Capture the cell that displays the provided text and extract its (x, y) central coordinate. 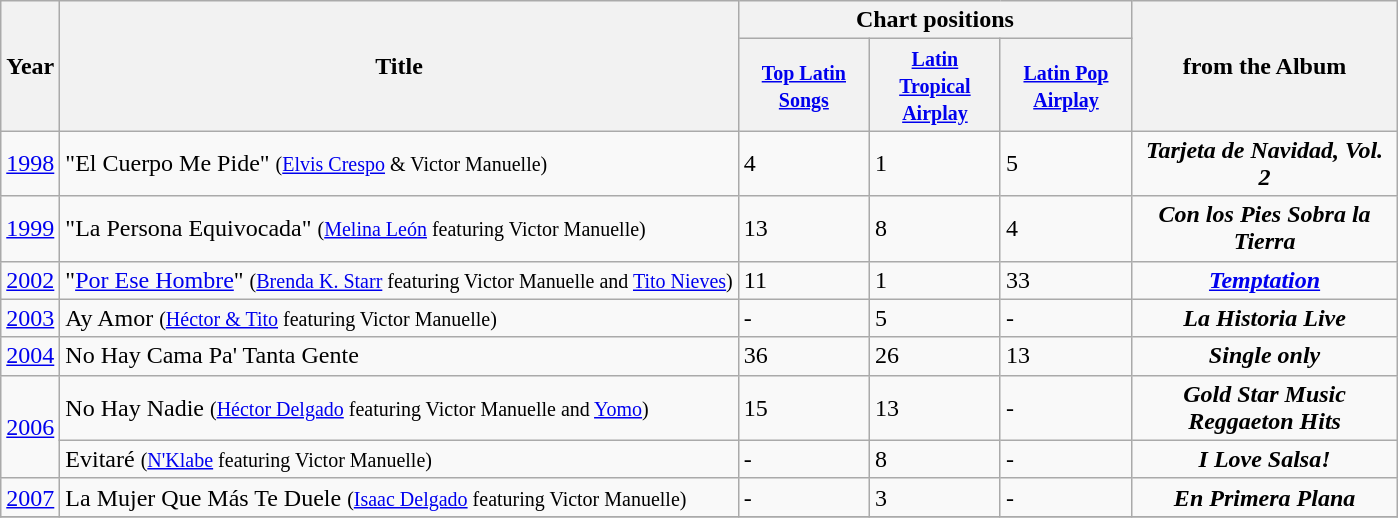
"La Persona Equivocada" (Melina León featuring Victor Manuelle) (400, 228)
"El Cuerpo Me Pide" (Elvis Crespo & Victor Manuelle) (400, 164)
15 (804, 408)
"Por Ese Hombre" (Brenda K. Starr featuring Victor Manuelle and Tito Nieves) (400, 280)
La Historia Live (1265, 318)
26 (934, 356)
Single only (1265, 356)
Tarjeta de Navidad, Vol. 2 (1265, 164)
Temptation (1265, 280)
Latin Pop Airplay (1066, 85)
Title (400, 66)
1999 (30, 228)
Gold Star Music Reggaeton Hits (1265, 408)
Evitaré (N'Klabe featuring Victor Manuelle) (400, 459)
2004 (30, 356)
2003 (30, 318)
1998 (30, 164)
from the Album (1265, 66)
I Love Salsa! (1265, 459)
11 (804, 280)
Ay Amor (Héctor & Tito featuring Victor Manuelle) (400, 318)
En Primera Plana (1265, 497)
3 (934, 497)
Chart positions (934, 20)
Latin Tropical Airplay (934, 85)
Top Latin Songs (804, 85)
No Hay Nadie (Héctor Delgado featuring Victor Manuelle and Yomo) (400, 408)
Con los Pies Sobra la Tierra (1265, 228)
La Mujer Que Más Te Duele (Isaac Delgado featuring Victor Manuelle) (400, 497)
2006 (30, 426)
Year (30, 66)
2002 (30, 280)
No Hay Cama Pa' Tanta Gente (400, 356)
36 (804, 356)
33 (1066, 280)
2007 (30, 497)
